Extract the (X, Y) coordinate from the center of the cell holding the provided text.  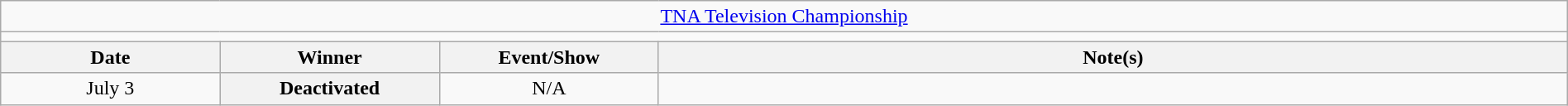
Deactivated (329, 89)
July 3 (111, 89)
Date (111, 57)
N/A (549, 89)
Event/Show (549, 57)
Note(s) (1113, 57)
Winner (329, 57)
TNA Television Championship (784, 17)
